Pinpoint the cell where the given text exists, returning its [X, Y] midpoint coordinate. 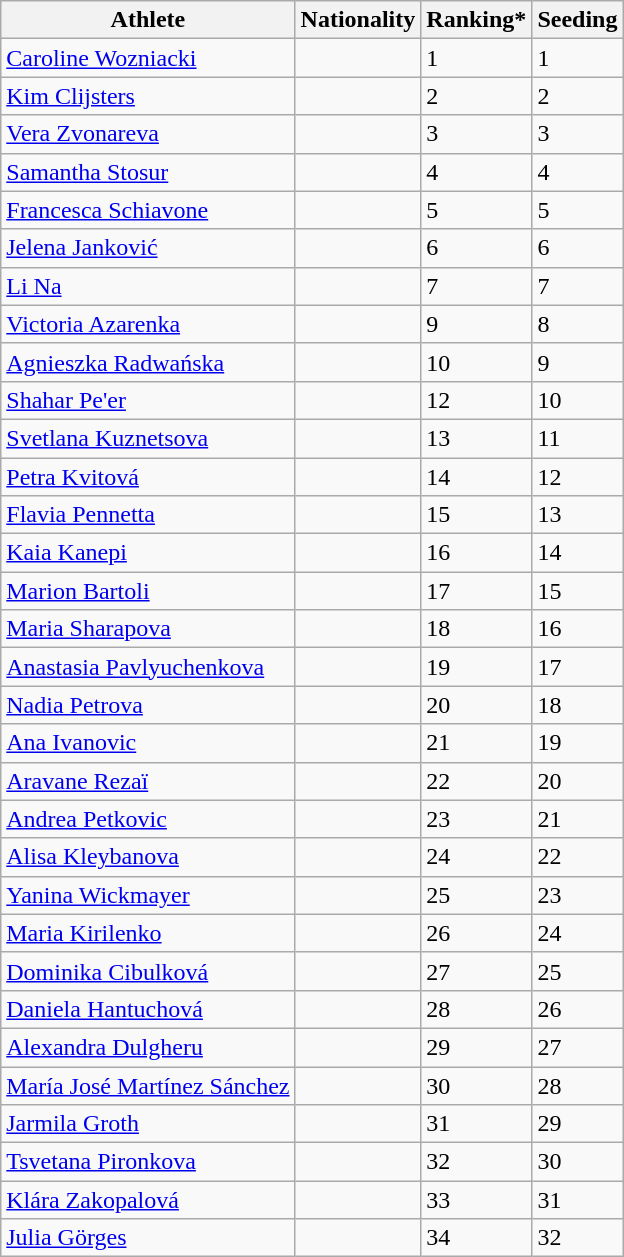
Victoria Azarenka [148, 324]
Alisa Kleybanova [148, 857]
Athlete [148, 20]
Jelena Janković [148, 248]
Flavia Pennetta [148, 515]
Ana Ivanovic [148, 743]
Maria Kirilenko [148, 933]
Tsvetana Pironkova [148, 1162]
Caroline Wozniacki [148, 58]
34 [476, 1238]
Li Na [148, 286]
Petra Kvitová [148, 477]
Francesca Schiavone [148, 210]
Anastasia Pavlyuchenkova [148, 667]
Vera Zvonareva [148, 134]
Shahar Pe'er [148, 400]
Jarmila Groth [148, 1124]
Nadia Petrova [148, 705]
Ranking* [476, 20]
Julia Görges [148, 1238]
Aravane Rezaï [148, 781]
Marion Bartoli [148, 591]
Yanina Wickmayer [148, 895]
Maria Sharapova [148, 629]
Seeding [578, 20]
11 [578, 438]
Kaia Kanepi [148, 553]
Klára Zakopalová [148, 1200]
Agnieszka Radwańska [148, 362]
Alexandra Dulgheru [148, 1047]
María José Martínez Sánchez [148, 1085]
33 [476, 1200]
Daniela Hantuchová [148, 1009]
Dominika Cibulková [148, 971]
Andrea Petkovic [148, 819]
8 [578, 324]
Svetlana Kuznetsova [148, 438]
Kim Clijsters [148, 96]
Nationality [358, 20]
Samantha Stosur [148, 172]
